Provide the [X, Y] coordinate of the cell's center where the given text is located.  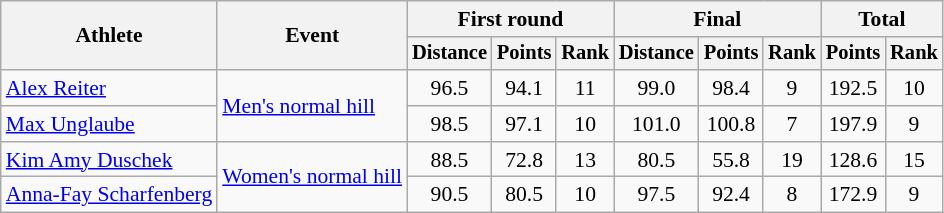
128.6 [853, 160]
72.8 [524, 160]
94.1 [524, 88]
Total [882, 19]
100.8 [731, 124]
97.5 [656, 195]
90.5 [450, 195]
15 [914, 160]
197.9 [853, 124]
98.4 [731, 88]
101.0 [656, 124]
99.0 [656, 88]
97.1 [524, 124]
7 [792, 124]
Max Unglaube [110, 124]
8 [792, 195]
Final [718, 19]
88.5 [450, 160]
First round [510, 19]
Event [312, 36]
192.5 [853, 88]
19 [792, 160]
172.9 [853, 195]
Athlete [110, 36]
98.5 [450, 124]
92.4 [731, 195]
11 [585, 88]
13 [585, 160]
Anna-Fay Scharfenberg [110, 195]
55.8 [731, 160]
Kim Amy Duschek [110, 160]
Men's normal hill [312, 106]
Women's normal hill [312, 178]
96.5 [450, 88]
Alex Reiter [110, 88]
